Extract the (X, Y) coordinate from the center of the cell holding the provided text.  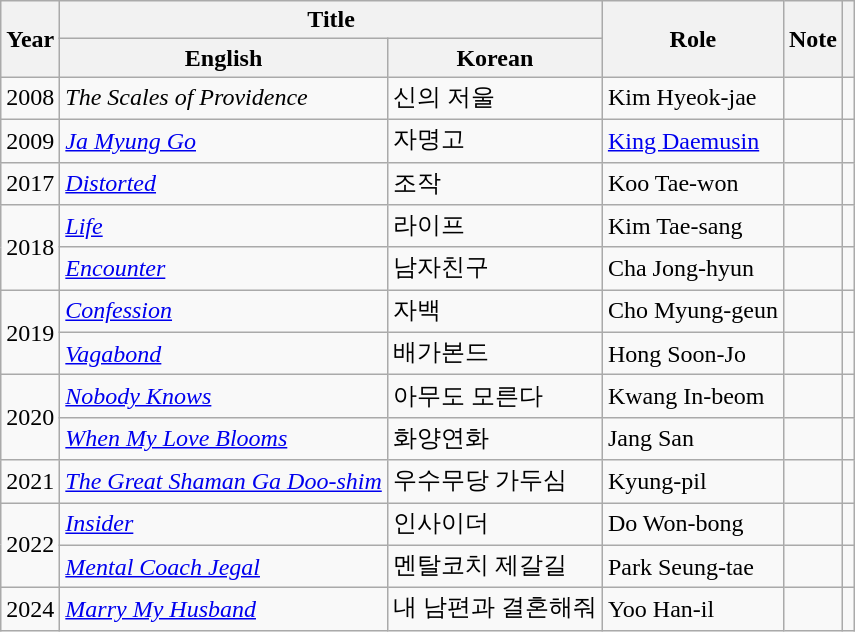
우수무당 가두심 (494, 482)
The Scales of Providence (224, 98)
Kim Tae-sang (692, 226)
Yoo Han-il (692, 610)
Role (692, 39)
배가본드 (494, 354)
Nobody Knows (224, 396)
2021 (30, 482)
Kyung-pil (692, 482)
2018 (30, 248)
Note (812, 39)
조작 (494, 184)
2022 (30, 544)
Confession (224, 312)
Park Seung-tae (692, 566)
The Great Shaman Ga Doo-shim (224, 482)
Do Won-bong (692, 524)
2024 (30, 610)
인사이더 (494, 524)
남자친구 (494, 268)
Mental Coach Jegal (224, 566)
자명고 (494, 140)
Distorted (224, 184)
King Daemusin (692, 140)
Cha Jong-hyun (692, 268)
자백 (494, 312)
멘탈코치 제갈길 (494, 566)
Hong Soon-Jo (692, 354)
Kim Hyeok-jae (692, 98)
아무도 모른다 (494, 396)
Marry My Husband (224, 610)
Year (30, 39)
Title (332, 20)
2008 (30, 98)
When My Love Blooms (224, 438)
신의 저울 (494, 98)
내 남편과 결혼해줘 (494, 610)
Cho Myung-geun (692, 312)
2019 (30, 332)
English (224, 58)
2020 (30, 418)
Life (224, 226)
화양연화 (494, 438)
Vagabond (224, 354)
라이프 (494, 226)
Jang San (692, 438)
Korean (494, 58)
Insider (224, 524)
Koo Tae-won (692, 184)
2017 (30, 184)
2009 (30, 140)
Kwang In-beom (692, 396)
Ja Myung Go (224, 140)
Encounter (224, 268)
